For the text-containing cell, return its midpoint in (x, y) coordinate format. 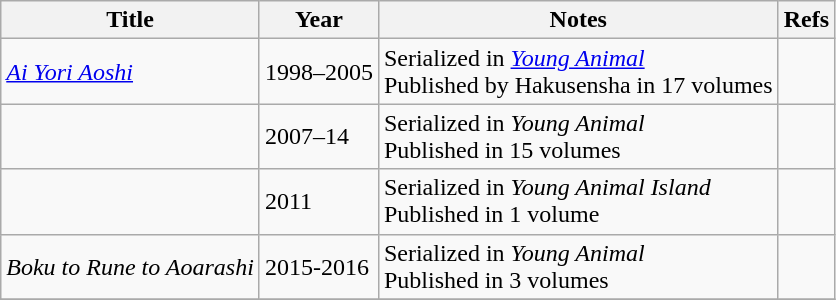
Serialized in Young AnimalPublished in 3 volumes (578, 266)
Serialized in Young AnimalPublished in 15 volumes (578, 136)
Ai Yori Aoshi (130, 72)
Refs (806, 20)
2015-2016 (318, 266)
2007–14 (318, 136)
Serialized in Young AnimalPublished by Hakusensha in 17 volumes (578, 72)
2011 (318, 202)
Title (130, 20)
Year (318, 20)
Notes (578, 20)
1998–2005 (318, 72)
Boku to Rune to Aoarashi (130, 266)
Serialized in Young Animal IslandPublished in 1 volume (578, 202)
